Pinpoint the cell where the given text exists, returning its [x, y] midpoint coordinate. 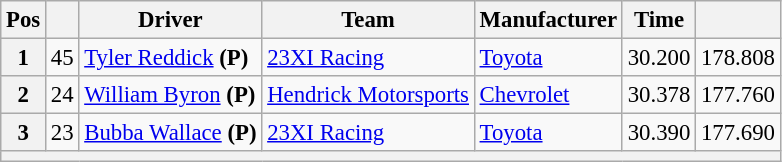
Hendrick Motorsports [368, 95]
Bubba Wallace (P) [170, 133]
177.760 [738, 95]
45 [62, 58]
Driver [170, 20]
30.390 [658, 133]
Team [368, 20]
24 [62, 95]
Time [658, 20]
3 [24, 133]
William Byron (P) [170, 95]
1 [24, 58]
30.200 [658, 58]
23 [62, 133]
178.808 [738, 58]
30.378 [658, 95]
Tyler Reddick (P) [170, 58]
2 [24, 95]
Manufacturer [548, 20]
177.690 [738, 133]
Chevrolet [548, 95]
Pos [24, 20]
